Locate the cell with the specified text and output its (X, Y) center coordinate. 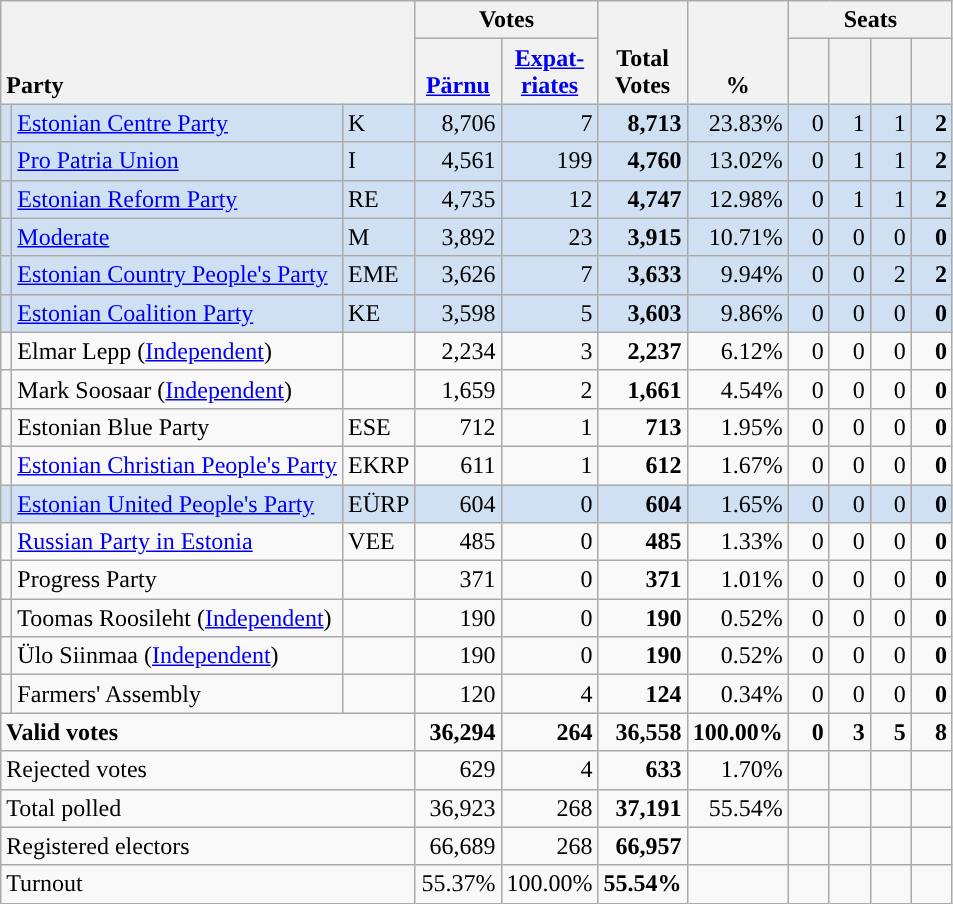
120 (458, 694)
9.86% (738, 313)
Rejected votes (208, 770)
Progress Party (178, 580)
37,191 (642, 808)
Total Votes (642, 52)
55.37% (458, 884)
1,661 (642, 389)
1,659 (458, 389)
6.12% (738, 351)
Total polled (208, 808)
M (379, 237)
4,760 (642, 161)
Valid votes (208, 732)
23.83% (738, 123)
36,294 (458, 732)
10.71% (738, 237)
Moderate (178, 237)
3,892 (458, 237)
66,957 (642, 846)
2,237 (642, 351)
EME (379, 275)
1.65% (738, 503)
66,689 (458, 846)
713 (642, 427)
12 (550, 199)
4,747 (642, 199)
Expat- riates (550, 72)
Toomas Roosileht (Independent) (178, 618)
Estonian Blue Party (178, 427)
4,561 (458, 161)
8,706 (458, 123)
8,713 (642, 123)
EKRP (379, 465)
12.98% (738, 199)
4,735 (458, 199)
1.70% (738, 770)
23 (550, 237)
Estonian Centre Party (178, 123)
RE (379, 199)
Estonian Country People's Party (178, 275)
K (379, 123)
Estonian Coalition Party (178, 313)
Russian Party in Estonia (178, 542)
Votes (506, 20)
Elmar Lepp (Independent) (178, 351)
1.33% (738, 542)
Estonian United People's Party (178, 503)
633 (642, 770)
Turnout (208, 884)
% (738, 52)
EÜRP (379, 503)
36,558 (642, 732)
264 (550, 732)
8 (932, 732)
KE (379, 313)
Farmers' Assembly (178, 694)
0.34% (738, 694)
36,923 (458, 808)
612 (642, 465)
Seats (870, 20)
Estonian Christian People's Party (178, 465)
Pro Patria Union (178, 161)
I (379, 161)
124 (642, 694)
1.01% (738, 580)
3,633 (642, 275)
Pärnu (458, 72)
VEE (379, 542)
3,598 (458, 313)
3,915 (642, 237)
1.95% (738, 427)
712 (458, 427)
Mark Soosaar (Independent) (178, 389)
Party (208, 52)
ESE (379, 427)
629 (458, 770)
199 (550, 161)
1.67% (738, 465)
Registered electors (208, 846)
Estonian Reform Party (178, 199)
4.54% (738, 389)
2,234 (458, 351)
3,626 (458, 275)
611 (458, 465)
3,603 (642, 313)
9.94% (738, 275)
Ülo Siinmaa (Independent) (178, 656)
13.02% (738, 161)
